Identify which cell holds the provided text, then report its [X, Y] central coordinate. 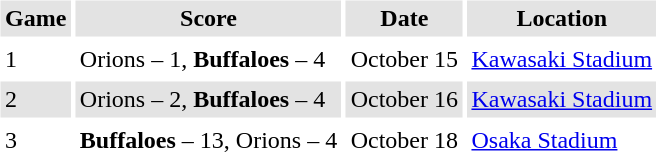
Game [35, 18]
October 15 [404, 59]
Orions – 2, Buffaloes – 4 [208, 100]
Orions – 1, Buffaloes – 4 [208, 59]
1 [35, 59]
Date [404, 18]
2 [35, 100]
October 16 [404, 100]
Score [208, 18]
